Determine the [X, Y] coordinate at the center of the cell enclosing the given text.  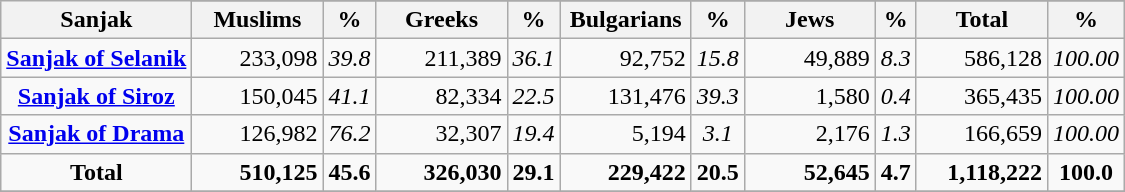
3.1 [718, 134]
41.1 [350, 96]
100.0 [1086, 172]
131,476 [626, 96]
45.6 [350, 172]
19.4 [534, 134]
32,307 [442, 134]
166,659 [982, 134]
229,422 [626, 172]
4.7 [896, 172]
Bulgarians [626, 20]
8.3 [896, 58]
49,889 [810, 58]
1,580 [810, 96]
Sanjak of Drama [96, 134]
Greeks [442, 20]
52,645 [810, 172]
233,098 [258, 58]
Muslims [258, 20]
22.5 [534, 96]
326,030 [442, 172]
1.3 [896, 134]
2,176 [810, 134]
92,752 [626, 58]
15.8 [718, 58]
0.4 [896, 96]
76.2 [350, 134]
Jews [810, 20]
510,125 [258, 172]
29.1 [534, 172]
Sanjak of Siroz [96, 96]
1,118,222 [982, 172]
Sanjak [96, 20]
150,045 [258, 96]
126,982 [258, 134]
365,435 [982, 96]
20.5 [718, 172]
586,128 [982, 58]
82,334 [442, 96]
5,194 [626, 134]
39.8 [350, 58]
39.3 [718, 96]
Sanjak of Selanik [96, 58]
36.1 [534, 58]
211,389 [442, 58]
